Locate the cell with the specified text and output its (X, Y) center coordinate. 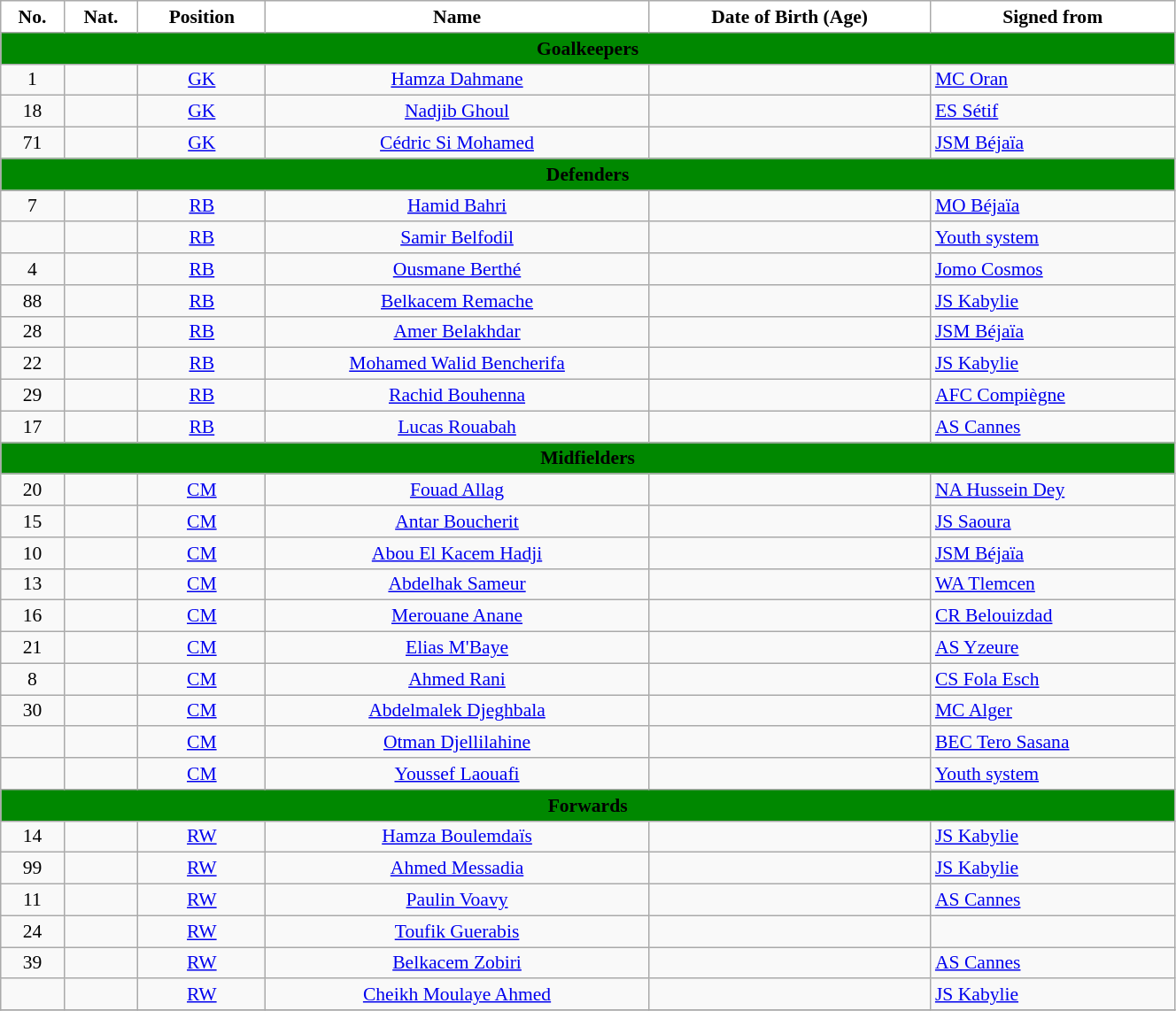
Ahmed Rani (457, 679)
15 (32, 521)
NA Hussein Dey (1053, 490)
28 (32, 332)
Forwards (588, 806)
ES Sétif (1053, 112)
8 (32, 679)
21 (32, 648)
Elias M'Baye (457, 648)
Signed from (1053, 17)
7 (32, 206)
Otman Djellilahine (457, 743)
22 (32, 364)
18 (32, 112)
Amer Belakhdar (457, 332)
MO Béjaïa (1053, 206)
Cédric Si Mohamed (457, 143)
24 (32, 931)
14 (32, 837)
No. (32, 17)
MC Alger (1053, 711)
Samir Belfodil (457, 238)
88 (32, 301)
Nadjib Ghoul (457, 112)
Name (457, 17)
Abdelhak Sameur (457, 584)
17 (32, 427)
Fouad Allag (457, 490)
13 (32, 584)
Hamid Bahri (457, 206)
JS Saoura (1053, 521)
Merouane Anane (457, 616)
Mohamed Walid Bencherifa (457, 364)
Defenders (588, 174)
Position (202, 17)
MC Oran (1053, 80)
Abdelmalek Djeghbala (457, 711)
Belkacem Remache (457, 301)
4 (32, 269)
29 (32, 396)
Date of Birth (Age) (790, 17)
39 (32, 963)
99 (32, 868)
Abou El Kacem Hadji (457, 553)
Nat. (101, 17)
30 (32, 711)
71 (32, 143)
Paulin Voavy (457, 900)
Goalkeepers (588, 49)
Lucas Rouabah (457, 427)
Ahmed Messadia (457, 868)
Rachid Bouhenna (457, 396)
Hamza Dahmane (457, 80)
Ousmane Berthé (457, 269)
Hamza Boulemdaïs (457, 837)
Toufik Guerabis (457, 931)
Youssef Laouafi (457, 774)
Jomo Cosmos (1053, 269)
BEC Tero Sasana (1053, 743)
16 (32, 616)
11 (32, 900)
1 (32, 80)
Antar Boucherit (457, 521)
CS Fola Esch (1053, 679)
10 (32, 553)
CR Belouizdad (1053, 616)
20 (32, 490)
AFC Compiègne (1053, 396)
Cheikh Moulaye Ahmed (457, 995)
Belkacem Zobiri (457, 963)
Midfielders (588, 459)
WA Tlemcen (1053, 584)
AS Yzeure (1053, 648)
